Determine the (x, y) coordinate at the center of the cell enclosing the given text.  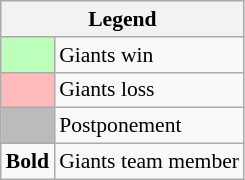
Giants win (149, 55)
Giants team member (149, 162)
Bold (28, 162)
Postponement (149, 126)
Legend (122, 19)
Giants loss (149, 90)
